Identify which cell holds the provided text, then report its [X, Y] central coordinate. 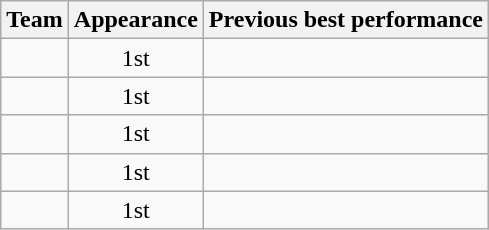
Appearance [136, 20]
Team [35, 20]
Previous best performance [346, 20]
